Detect which cell encompasses the target text, then output its (X, Y) center coordinate. 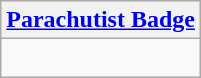
Parachutist Badge (101, 20)
